Provide the (x, y) coordinate of the cell's center where the given text is located.  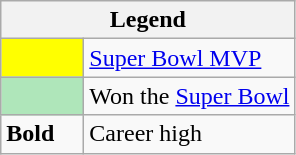
Won the Super Bowl (190, 96)
Bold (42, 134)
Career high (190, 134)
Super Bowl MVP (190, 58)
Legend (148, 20)
